Locate the cell with the specified text and output its (X, Y) center coordinate. 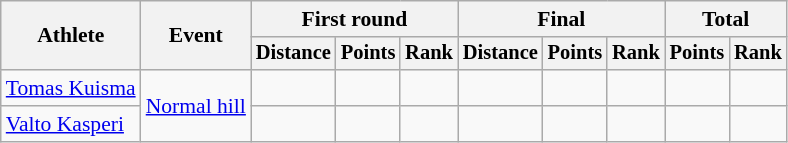
Athlete (71, 36)
Final (562, 19)
Tomas Kuisma (71, 88)
Total (726, 19)
Normal hill (196, 106)
Valto Kasperi (71, 124)
First round (354, 19)
Event (196, 36)
